Capture the cell that displays the provided text and extract its (X, Y) central coordinate. 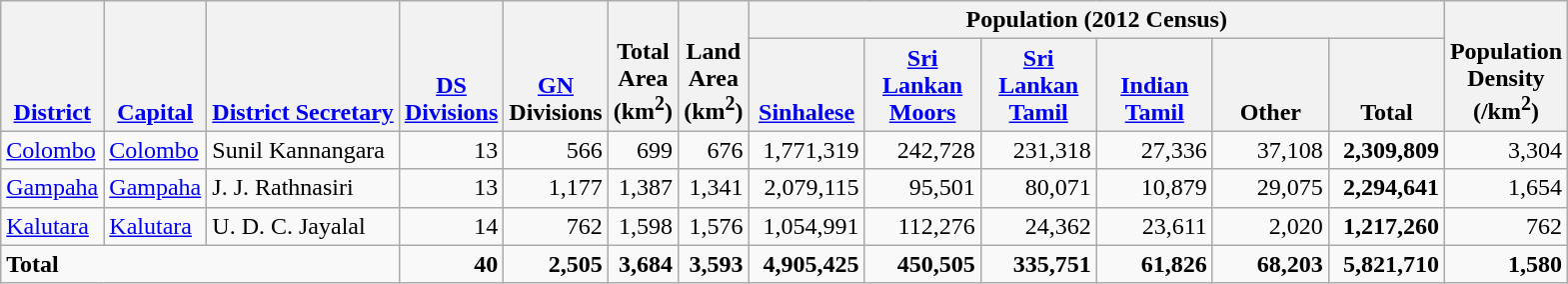
3,684 (643, 264)
GNDivisions (556, 66)
Sunil Kannangara (304, 150)
DSDivisions (451, 66)
1,598 (643, 226)
1,054,991 (806, 226)
1,580 (1505, 264)
61,826 (1154, 264)
23,611 (1154, 226)
Sinhalese (806, 85)
10,879 (1154, 188)
242,728 (922, 150)
4,905,425 (806, 264)
2,294,641 (1386, 188)
Other (1270, 85)
U. D. C. Jayalal (304, 226)
J. J. Rathnasiri (304, 188)
2,079,115 (806, 188)
1,217,260 (1386, 226)
14 (451, 226)
Population (2012 Census) (1096, 20)
TotalArea(km2) (643, 66)
566 (556, 150)
3,304 (1505, 150)
1,576 (714, 226)
68,203 (1270, 264)
1,771,319 (806, 150)
District (52, 66)
5,821,710 (1386, 264)
1,341 (714, 188)
1,654 (1505, 188)
Capital (156, 66)
Sri Lankan Tamil (1038, 85)
699 (643, 150)
676 (714, 150)
40 (451, 264)
3,593 (714, 264)
2,020 (1270, 226)
450,505 (922, 264)
231,318 (1038, 150)
Indian Tamil (1154, 85)
2,505 (556, 264)
27,336 (1154, 150)
24,362 (1038, 226)
335,751 (1038, 264)
2,309,809 (1386, 150)
1,387 (643, 188)
LandArea(km2) (714, 66)
PopulationDensity(/km2) (1505, 66)
37,108 (1270, 150)
95,501 (922, 188)
Sri Lankan Moors (922, 85)
112,276 (922, 226)
District Secretary (304, 66)
1,177 (556, 188)
80,071 (1038, 188)
29,075 (1270, 188)
